Detect which cell encompasses the target text, then output its (X, Y) center coordinate. 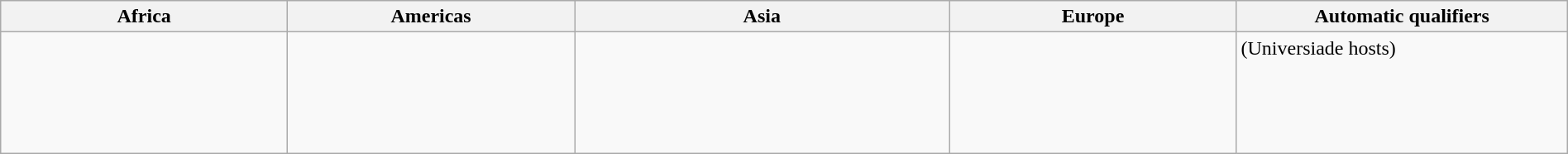
Americas (432, 17)
Africa (144, 17)
Automatic qualifiers (1402, 17)
(Universiade hosts) (1402, 93)
Europe (1093, 17)
Asia (762, 17)
